Search for the cell housing the specified text and yield its [x, y] center coordinate. 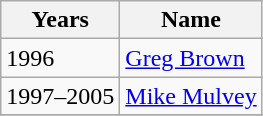
1996 [60, 58]
Years [60, 20]
Mike Mulvey [191, 96]
Greg Brown [191, 58]
Name [191, 20]
1997–2005 [60, 96]
